Determine the (x, y) coordinate at the center of the cell enclosing the given text.  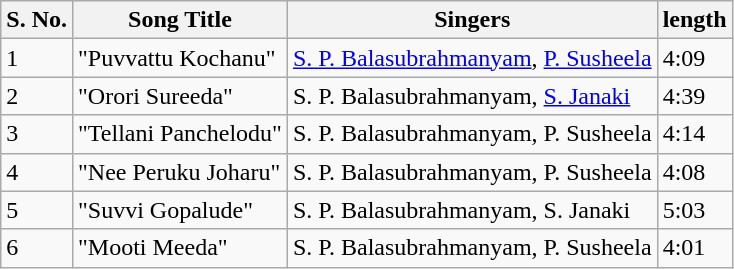
Song Title (180, 20)
"Orori Sureeda" (180, 96)
6 (37, 248)
5 (37, 210)
4:08 (694, 172)
"Mooti Meeda" (180, 248)
Singers (472, 20)
length (694, 20)
"Nee Peruku Joharu" (180, 172)
"Suvvi Gopalude" (180, 210)
4:14 (694, 134)
4:39 (694, 96)
3 (37, 134)
S. No. (37, 20)
"Tellani Panchelodu" (180, 134)
5:03 (694, 210)
"Puvvattu Kochanu" (180, 58)
4 (37, 172)
2 (37, 96)
4:01 (694, 248)
1 (37, 58)
4:09 (694, 58)
